Pinpoint the cell where the given text exists, returning its [X, Y] midpoint coordinate. 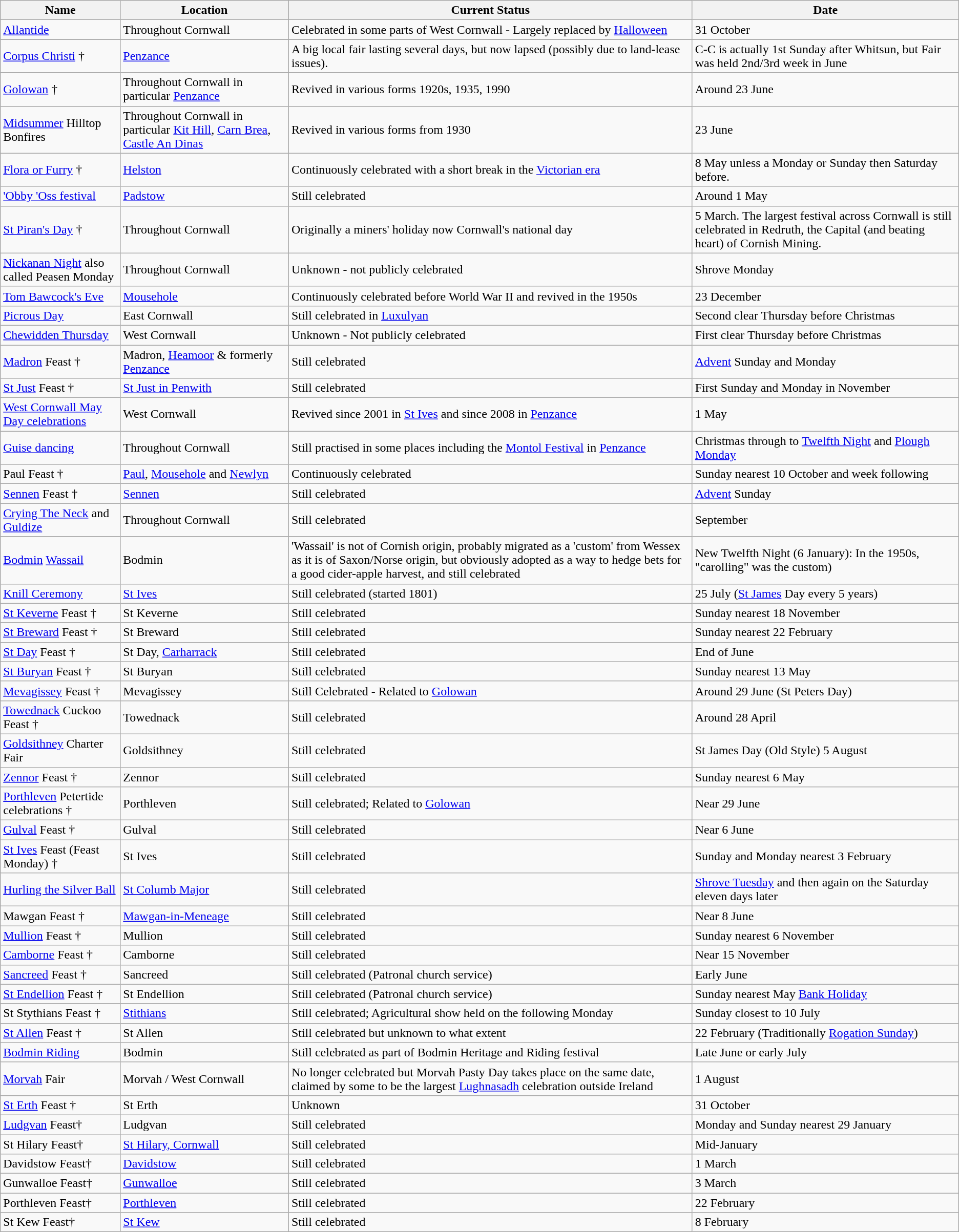
Around 29 June (St Peters Day) [825, 691]
Sennen Feast † [60, 494]
St Kew Feast† [60, 1222]
Golowan † [60, 89]
Sunday nearest 6 May [825, 777]
Still celebrated in Luxulyan [490, 315]
Near 29 June [825, 804]
Zennor [205, 777]
Nickanan Night also called Peasen Monday [60, 269]
Mullion [205, 936]
Gulval Feast † [60, 830]
Sunday nearest 18 November [825, 613]
St Piran's Day † [60, 229]
Location [205, 10]
Around 23 June [825, 89]
St Endellion [205, 994]
Camborne [205, 955]
St Columb Major [205, 890]
Davidstow [205, 1164]
Ludgvan Feast† [60, 1124]
Porthleven Petertide celebrations † [60, 804]
8 February [825, 1222]
Around 28 April [825, 717]
Advent Sunday [825, 494]
Mevagissey Feast † [60, 691]
1 August [825, 1078]
Sunday nearest 6 November [825, 936]
Mawgan Feast † [60, 916]
St Erth Feast † [60, 1105]
Sunday nearest 22 February [825, 632]
Unknown - Not publicly celebrated [490, 335]
Unknown [490, 1105]
Shrove Tuesday and then again on the Saturday eleven days later [825, 890]
Camborne Feast † [60, 955]
Stithians [205, 1013]
Sennen [205, 494]
22 February (Traditionally Rogation Sunday) [825, 1033]
September [825, 520]
Zennor Feast † [60, 777]
1 March [825, 1164]
Helston [205, 170]
St Erth [205, 1105]
Madron Feast † [60, 362]
Revived in various forms 1920s, 1935, 1990 [490, 89]
Picrous Day [60, 315]
Late June or early July [825, 1052]
Around 1 May [825, 196]
C-C is actually 1st Sunday after Whitsun, but Fair was held 2nd/3rd week in June [825, 56]
St Just Feast † [60, 388]
End of June [825, 652]
Porthleven Feast† [60, 1203]
Hurling the Silver Ball [60, 890]
Davidstow Feast† [60, 1164]
23 June [825, 130]
Monday and Sunday nearest 29 January [825, 1124]
Current Status [490, 10]
Still celebrated (started 1801) [490, 593]
5 March. The largest festival across Cornwall is still celebrated in Redruth, the Capital (and beating heart) of Cornish Mining. [825, 229]
Shrove Monday [825, 269]
8 May unless a Monday or Sunday then Saturday before. [825, 170]
Second clear Thursday before Christmas [825, 315]
St Breward Feast † [60, 632]
22 February [825, 1203]
Near 15 November [825, 955]
Knill Ceremony [60, 593]
West Cornwall May Day celebrations [60, 415]
Bodmin Wassail [60, 560]
Goldsithney Charter Fair [60, 751]
Tom Bawcock's Eve [60, 296]
A big local fair lasting several days, but now lapsed (possibly due to land-lease issues). [490, 56]
Still Celebrated - Related to Golowan [490, 691]
Unknown - not publicly celebrated [490, 269]
Flora or Furry † [60, 170]
St Breward [205, 632]
Sunday nearest May Bank Holiday [825, 994]
Still practised in some places including the Montol Festival in Penzance [490, 448]
Crying The Neck and Guldize [60, 520]
Corpus Christi † [60, 56]
Sancreed Feast † [60, 974]
Morvah Fair [60, 1078]
First Sunday and Monday in November [825, 388]
Originally a miners' holiday now Cornwall's national day [490, 229]
Paul Feast † [60, 474]
Mullion Feast † [60, 936]
St James Day (Old Style) 5 August [825, 751]
Name [60, 10]
St Hilary, Cornwall [205, 1144]
New Twelfth Night (6 January): In the 1950s, "carolling" was the custom) [825, 560]
Towednack [205, 717]
St Keverne [205, 613]
Revived since 2001 in St Ives and since 2008 in Penzance [490, 415]
Revived in various forms from 1930 [490, 130]
Advent Sunday and Monday [825, 362]
Paul, Mousehole and Newlyn [205, 474]
Continuously celebrated with a short break in the Victorian era [490, 170]
25 July (St James Day every 5 years) [825, 593]
St Keverne Feast † [60, 613]
Chewidden Thursday [60, 335]
Madron, Heamoor & formerly Penzance [205, 362]
Padstow [205, 196]
No longer celebrated but Morvah Pasty Day takes place on the same date, claimed by some to be the largest Lughnasadh celebration outside Ireland [490, 1078]
St Buryan [205, 671]
St Ives Feast (Feast Monday) † [60, 856]
Gunwalloe [205, 1183]
First clear Thursday before Christmas [825, 335]
Throughout Cornwall in particular Penzance [205, 89]
St Kew [205, 1222]
St Just in Penwith [205, 388]
Sunday nearest 13 May [825, 671]
Still celebrated; Agricultural show held on the following Monday [490, 1013]
Throughout Cornwall in particular Kit Hill, Carn Brea, Castle An Dinas [205, 130]
Bodmin Riding [60, 1052]
Mevagissey [205, 691]
23 December [825, 296]
Near 6 June [825, 830]
Date [825, 10]
Morvah / West Cornwall [205, 1078]
St Hilary Feast† [60, 1144]
Mousehole [205, 296]
Sancreed [205, 974]
St Day, Carharrack [205, 652]
Mawgan-in-Meneage [205, 916]
1 May [825, 415]
St Stythians Feast † [60, 1013]
Sunday nearest 10 October and week following [825, 474]
St Allen [205, 1033]
Ludgvan [205, 1124]
Still celebrated but unknown to what extent [490, 1033]
St Endellion Feast † [60, 994]
Goldsithney [205, 751]
St Allen Feast † [60, 1033]
Guise dancing [60, 448]
Penzance [205, 56]
Still celebrated; Related to Golowan [490, 804]
St Day Feast † [60, 652]
Allantide [60, 30]
Christmas through to Twelfth Night and Plough Monday [825, 448]
3 March [825, 1183]
'Obby 'Oss festival [60, 196]
Gulval [205, 830]
Near 8 June [825, 916]
Continuously celebrated [490, 474]
Sunday and Monday nearest 3 February [825, 856]
Midsummer Hilltop Bonfires [60, 130]
Gunwalloe Feast† [60, 1183]
Celebrated in some parts of West Cornwall - Largely replaced by Halloween [490, 30]
St Buryan Feast † [60, 671]
Continuously celebrated before World War II and revived in the 1950s [490, 296]
Sunday closest to 10 July [825, 1013]
Early June [825, 974]
Towednack Cuckoo Feast † [60, 717]
East Cornwall [205, 315]
Still celebrated as part of Bodmin Heritage and Riding festival [490, 1052]
Mid-January [825, 1144]
